Locate the cell with the specified text and output its [X, Y] center coordinate. 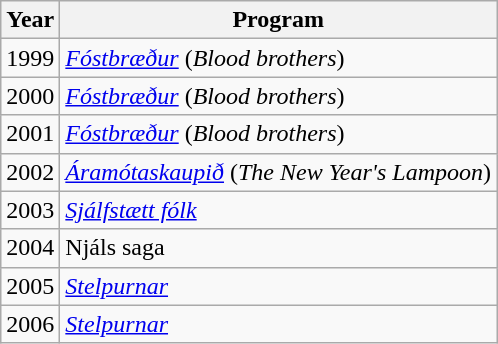
Program [278, 20]
Sjálfstætt fólk [278, 210]
2001 [30, 134]
2000 [30, 96]
Njáls saga [278, 248]
2004 [30, 248]
Áramótaskaupið (The New Year's Lampoon) [278, 172]
2005 [30, 286]
2006 [30, 324]
2003 [30, 210]
Year [30, 20]
2002 [30, 172]
1999 [30, 58]
